Return [X, Y] of the center of cell containing provided text 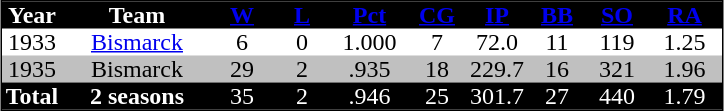
11 [557, 42]
.935 [370, 70]
6 [242, 42]
229.7 [497, 70]
27 [557, 96]
1933 [32, 42]
2 seasons [137, 96]
29 [242, 70]
7 [437, 42]
321 [617, 70]
Year [32, 16]
440 [617, 96]
72.0 [497, 42]
1.79 [684, 96]
1.96 [684, 70]
35 [242, 96]
25 [437, 96]
0 [302, 42]
SO [617, 16]
1.000 [370, 42]
16 [557, 70]
1935 [32, 70]
L [302, 16]
18 [437, 70]
CG [437, 16]
Pct [370, 16]
Team [137, 16]
1.25 [684, 42]
BB [557, 16]
119 [617, 42]
W [242, 16]
.946 [370, 96]
IP [497, 16]
Total [32, 96]
301.7 [497, 96]
RA [684, 16]
